Scan for the cell matching the given text and deliver its [X, Y] coordinate at center. 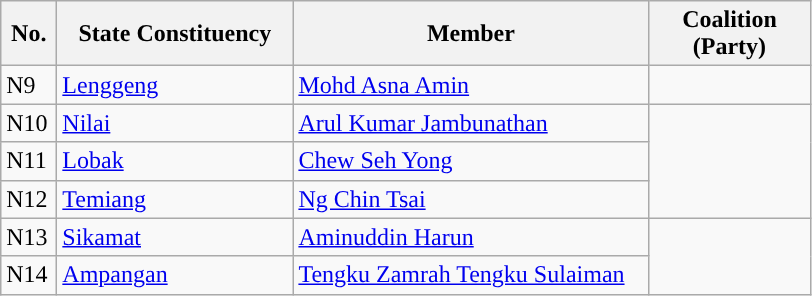
Ng Chin Tsai [471, 199]
N9 [29, 85]
Aminuddin Harun [471, 237]
N10 [29, 123]
Coalition (Party) [730, 34]
Mohd Asna Amin [471, 85]
No. [29, 34]
N13 [29, 237]
Arul Kumar Jambunathan [471, 123]
Ampangan [175, 275]
N11 [29, 161]
Lenggeng [175, 85]
State Constituency [175, 34]
Chew Seh Yong [471, 161]
N12 [29, 199]
N14 [29, 275]
Temiang [175, 199]
Nilai [175, 123]
Member [471, 34]
Tengku Zamrah Tengku Sulaiman [471, 275]
Sikamat [175, 237]
Lobak [175, 161]
